Find where the given text appears and provide that cell's center as [X, Y] coordinate. 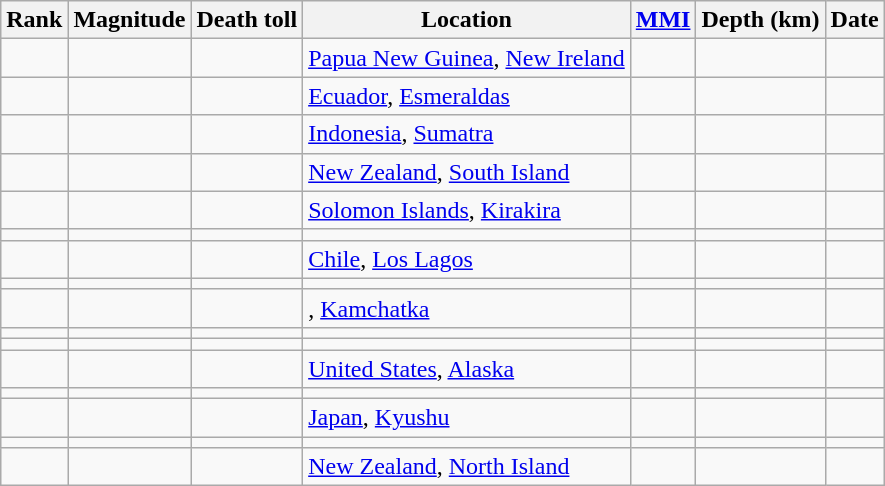
Depth (km) [760, 20]
Rank [34, 20]
New Zealand, South Island [467, 172]
Ecuador, Esmeraldas [467, 96]
Papua New Guinea, New Ireland [467, 58]
United States, Alaska [467, 369]
, Kamchatka [467, 308]
Magnitude [130, 20]
Indonesia, Sumatra [467, 134]
Date [854, 20]
MMI [663, 20]
Death toll [247, 20]
Solomon Islands, Kirakira [467, 210]
Japan, Kyushu [467, 418]
Chile, Los Lagos [467, 259]
Location [467, 20]
New Zealand, North Island [467, 467]
